Capture the cell that displays the provided text and extract its (x, y) central coordinate. 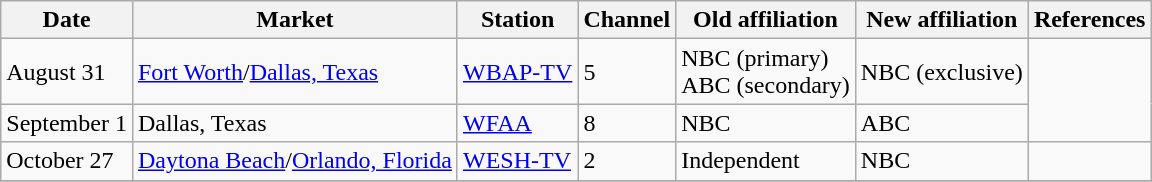
Fort Worth/Dallas, Texas (294, 72)
Date (67, 20)
October 27 (67, 161)
ABC (942, 123)
WESH-TV (517, 161)
5 (627, 72)
2 (627, 161)
Old affiliation (766, 20)
8 (627, 123)
Station (517, 20)
Dallas, Texas (294, 123)
September 1 (67, 123)
WBAP-TV (517, 72)
NBC (exclusive) (942, 72)
WFAA (517, 123)
Channel (627, 20)
Market (294, 20)
NBC (primary) ABC (secondary) (766, 72)
Independent (766, 161)
New affiliation (942, 20)
August 31 (67, 72)
Daytona Beach/Orlando, Florida (294, 161)
References (1090, 20)
